For the text-containing cell, return its midpoint in [X, Y] coordinate format. 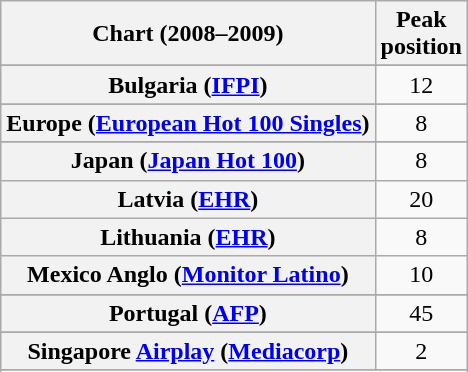
Mexico Anglo (Monitor Latino) [188, 275]
Europe (European Hot 100 Singles) [188, 123]
20 [421, 199]
10 [421, 275]
Portugal (AFP) [188, 313]
Bulgaria (IFPI) [188, 85]
Peakposition [421, 34]
Singapore Airplay (Mediacorp) [188, 351]
Lithuania (EHR) [188, 237]
2 [421, 351]
Latvia (EHR) [188, 199]
Chart (2008–2009) [188, 34]
Japan (Japan Hot 100) [188, 161]
45 [421, 313]
12 [421, 85]
